For the text-containing cell, return its midpoint in (X, Y) coordinate format. 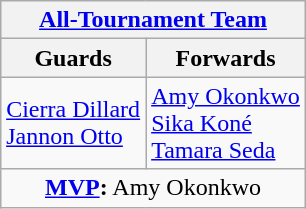
Guards (74, 58)
Cierra Dillard Jannon Otto (74, 123)
Amy Okonkwo Sika Koné Tamara Seda (226, 123)
Forwards (226, 58)
MVP: Amy Okonkwo (154, 188)
All-Tournament Team (154, 20)
